Scan for the cell matching the given text and deliver its (X, Y) coordinate at center. 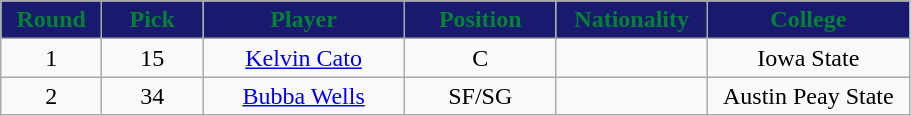
Pick (152, 20)
Round (52, 20)
Position (480, 20)
C (480, 58)
Player (304, 20)
34 (152, 96)
College (808, 20)
1 (52, 58)
Austin Peay State (808, 96)
15 (152, 58)
SF/SG (480, 96)
Nationality (632, 20)
Kelvin Cato (304, 58)
Iowa State (808, 58)
Bubba Wells (304, 96)
2 (52, 96)
